Identify which cell holds the provided text, then report its [x, y] central coordinate. 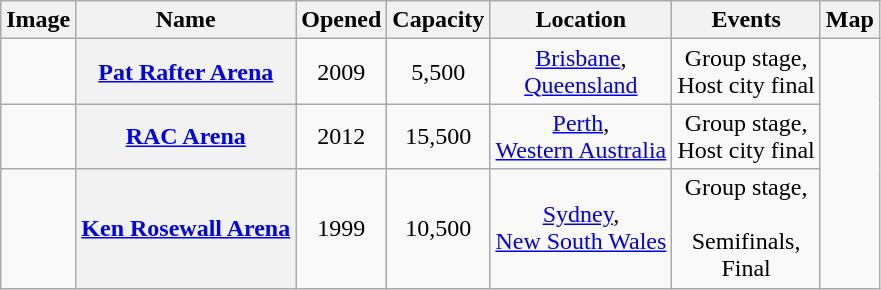
Location [581, 20]
Group stage, Semifinals, Final [746, 228]
Perth, Western Australia [581, 136]
15,500 [438, 136]
Sydney, New South Wales [581, 228]
Pat Rafter Arena [186, 72]
Events [746, 20]
RAC Arena [186, 136]
Map [850, 20]
1999 [342, 228]
Brisbane, Queensland [581, 72]
Opened [342, 20]
2009 [342, 72]
Capacity [438, 20]
Name [186, 20]
Ken Rosewall Arena [186, 228]
5,500 [438, 72]
Image [38, 20]
2012 [342, 136]
10,500 [438, 228]
